Identify which cell holds the provided text, then report its [x, y] central coordinate. 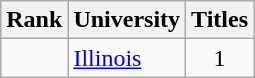
Illinois [127, 58]
1 [220, 58]
Titles [220, 20]
Rank [34, 20]
University [127, 20]
